Locate the cell with the specified text and output its (X, Y) center coordinate. 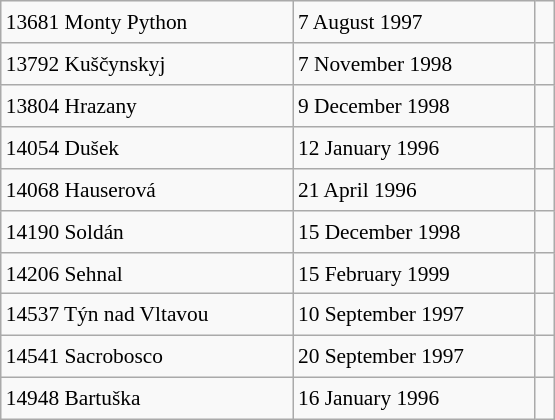
7 November 1998 (414, 64)
20 September 1997 (414, 357)
10 September 1997 (414, 315)
7 August 1997 (414, 22)
13792 Kuščynskyj (147, 64)
14054 Dušek (147, 148)
14190 Soldán (147, 231)
12 January 1996 (414, 148)
14541 Sacrobosco (147, 357)
14537 Týn nad Vltavou (147, 315)
14206 Sehnal (147, 273)
15 February 1999 (414, 273)
21 April 1996 (414, 189)
16 January 1996 (414, 399)
13804 Hrazany (147, 106)
14068 Hauserová (147, 189)
13681 Monty Python (147, 22)
14948 Bartuška (147, 399)
15 December 1998 (414, 231)
9 December 1998 (414, 106)
